Identify which cell holds the provided text, then report its [x, y] central coordinate. 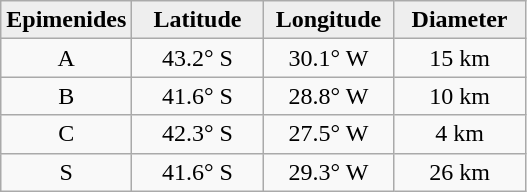
4 km [460, 134]
29.3° W [328, 172]
27.5° W [328, 134]
C [66, 134]
42.3° S [198, 134]
26 km [460, 172]
Diameter [460, 20]
Epimenides [66, 20]
30.1° W [328, 58]
15 km [460, 58]
Longitude [328, 20]
A [66, 58]
28.8° W [328, 96]
43.2° S [198, 58]
B [66, 96]
Latitude [198, 20]
S [66, 172]
10 km [460, 96]
